Detect which cell encompasses the target text, then output its [x, y] center coordinate. 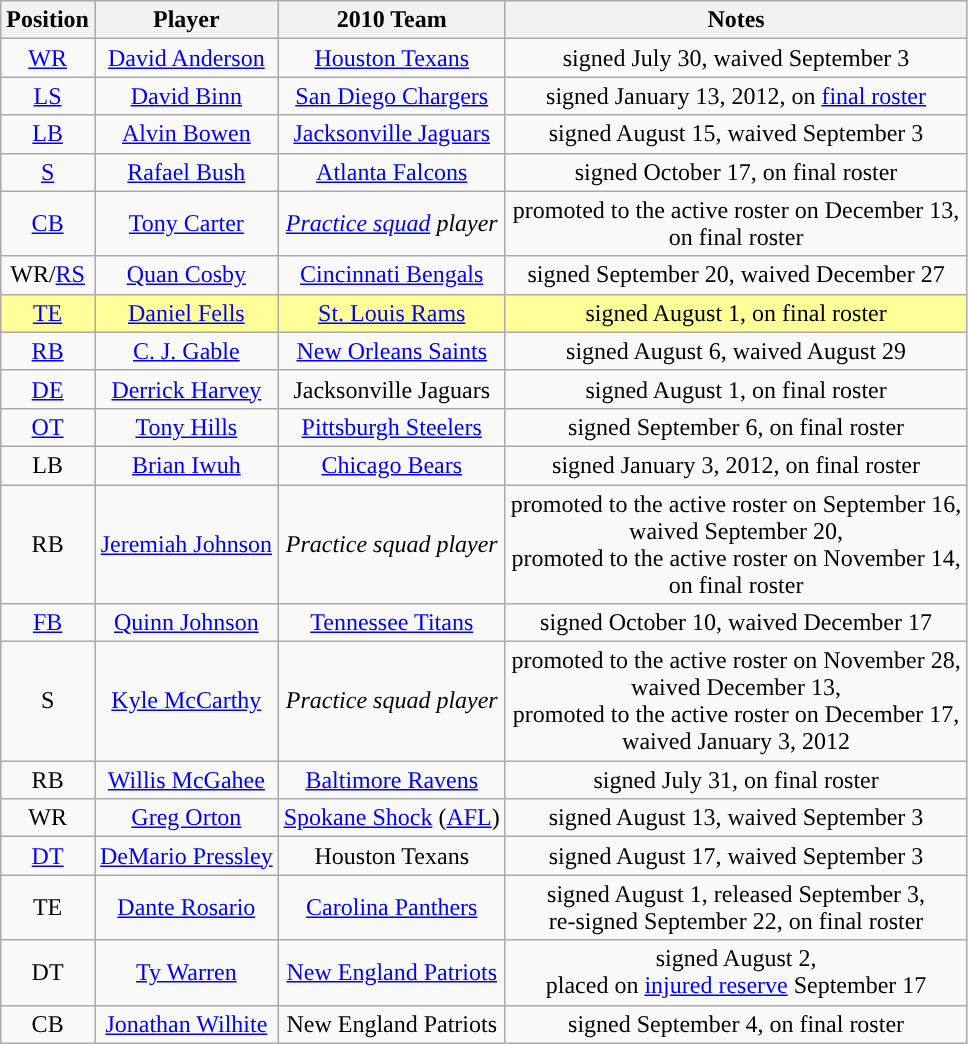
Pittsburgh Steelers [392, 427]
Dante Rosario [186, 908]
Kyle McCarthy [186, 702]
Jonathan Wilhite [186, 1024]
signed January 3, 2012, on final roster [736, 465]
WR/RS [48, 275]
Ty Warren [186, 972]
Brian Iwuh [186, 465]
David Anderson [186, 58]
Spokane Shock (AFL) [392, 818]
FB [48, 623]
DeMario Pressley [186, 856]
signed July 31, on final roster [736, 780]
promoted to the active roster on December 13,on final roster [736, 224]
Greg Orton [186, 818]
signed August 6, waived August 29 [736, 351]
2010 Team [392, 20]
signed August 1, released September 3,re-signed September 22, on final roster [736, 908]
signed October 17, on final roster [736, 172]
signed September 4, on final roster [736, 1024]
signed September 6, on final roster [736, 427]
Willis McGahee [186, 780]
Quan Cosby [186, 275]
San Diego Chargers [392, 96]
promoted to the active roster on September 16,waived September 20,promoted to the active roster on November 14,on final roster [736, 544]
Position [48, 20]
Jeremiah Johnson [186, 544]
Cincinnati Bengals [392, 275]
Alvin Bowen [186, 134]
C. J. Gable [186, 351]
signed August 2,placed on injured reserve September 17 [736, 972]
Tony Carter [186, 224]
Atlanta Falcons [392, 172]
signed August 13, waived September 3 [736, 818]
Tony Hills [186, 427]
Tennessee Titans [392, 623]
DE [48, 389]
OT [48, 427]
Baltimore Ravens [392, 780]
signed August 17, waived September 3 [736, 856]
signed July 30, waived September 3 [736, 58]
signed August 15, waived September 3 [736, 134]
Rafael Bush [186, 172]
Player [186, 20]
Notes [736, 20]
signed October 10, waived December 17 [736, 623]
New Orleans Saints [392, 351]
Daniel Fells [186, 313]
Derrick Harvey [186, 389]
signed January 13, 2012, on final roster [736, 96]
signed September 20, waived December 27 [736, 275]
Chicago Bears [392, 465]
promoted to the active roster on November 28,waived December 13,promoted to the active roster on December 17,waived January 3, 2012 [736, 702]
LS [48, 96]
Quinn Johnson [186, 623]
David Binn [186, 96]
Carolina Panthers [392, 908]
St. Louis Rams [392, 313]
